Locate the cell with the specified text and output its [X, Y] center coordinate. 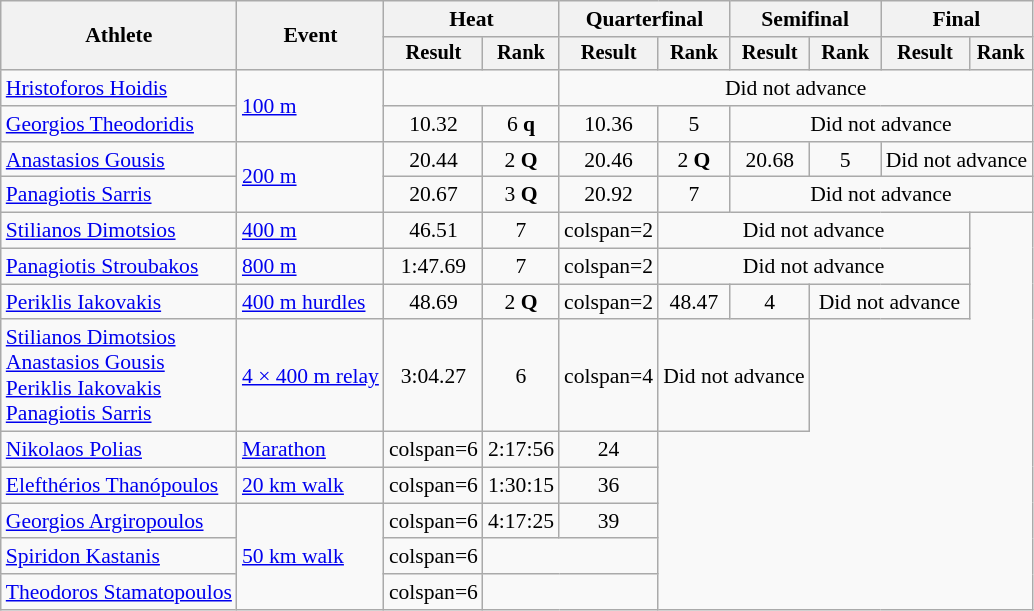
Hristoforos Hoidis [119, 88]
Event [310, 36]
20.92 [608, 195]
Elefthérios Thanópoulos [119, 486]
Spiridon Kastanis [119, 557]
2:17:56 [521, 450]
Panagiotis Stroubakos [119, 267]
Quarterfinal [644, 19]
1:30:15 [521, 486]
3 Q [521, 195]
Panagiotis Sarris [119, 195]
24 [608, 450]
Nikolaos Polias [119, 450]
400 m hurdles [310, 302]
48.69 [434, 302]
48.47 [694, 302]
100 m [310, 106]
Stilianos Dimotsios [119, 231]
Athlete [119, 36]
46.51 [434, 231]
20 km walk [310, 486]
6 [521, 376]
400 m [310, 231]
10.32 [434, 124]
36 [608, 486]
1:47.69 [434, 267]
4 × 400 m relay [310, 376]
Theodoros Stamatopoulos [119, 592]
800 m [310, 267]
3:04.27 [434, 376]
Marathon [310, 450]
Heat [472, 19]
20.67 [434, 195]
10.36 [608, 124]
Periklis Iakovakis [119, 302]
Semifinal [806, 19]
20.44 [434, 160]
200 m [310, 178]
Final [957, 19]
20.68 [770, 160]
colspan=4 [608, 376]
Anastasios Gousis [119, 160]
Stilianos DimotsiosAnastasios GousisPeriklis IakovakisPanagiotis Sarris [119, 376]
Georgios Theodoridis [119, 124]
Georgios Argiropoulos [119, 521]
4 [770, 302]
6 q [521, 124]
4:17:25 [521, 521]
39 [608, 521]
50 km walk [310, 556]
20.46 [608, 160]
